From the cell containing the given text, extract its center point as [x, y] coordinate. 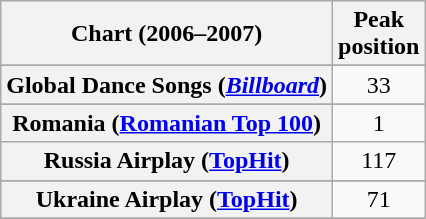
33 [379, 85]
Global Dance Songs (Billboard) [167, 85]
Romania (Romanian Top 100) [167, 123]
71 [379, 199]
1 [379, 123]
Chart (2006–2007) [167, 34]
117 [379, 161]
Russia Airplay (TopHit) [167, 161]
Ukraine Airplay (TopHit) [167, 199]
Peakposition [379, 34]
